Pinpoint the cell where the given text exists, returning its [X, Y] midpoint coordinate. 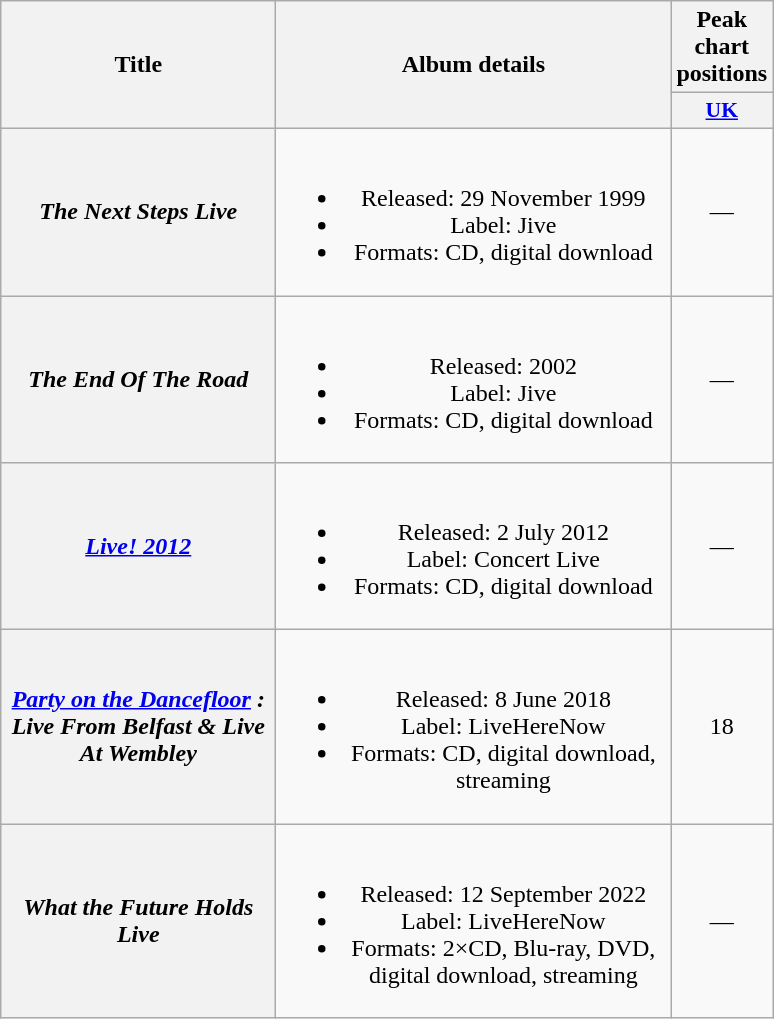
Live! 2012 [138, 546]
What the Future Holds Live [138, 921]
The End Of The Road [138, 380]
Released: 12 September 2022Label: LiveHereNowFormats: 2×CD, Blu-ray, DVD, digital download, streaming [474, 921]
18 [722, 727]
Released: 29 November 1999Label: JiveFormats: CD, digital download [474, 212]
Released: 2002Label: JiveFormats: CD, digital download [474, 380]
Album details [474, 65]
Peak chart positions [722, 47]
Party on the Dancefloor : Live From Belfast & Live At Wembley [138, 727]
Released: 2 July 2012Label: Concert LiveFormats: CD, digital download [474, 546]
UK [722, 111]
The Next Steps Live [138, 212]
Title [138, 65]
Released: 8 June 2018Label: LiveHereNowFormats: CD, digital download, streaming [474, 727]
